Find where the given text appears and provide that cell's center as [x, y] coordinate. 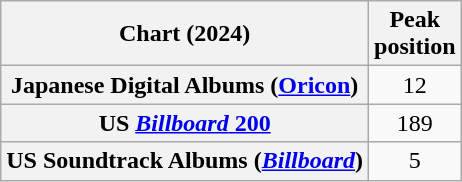
Peakposition [415, 34]
5 [415, 161]
Chart (2024) [185, 34]
US Soundtrack Albums (Billboard) [185, 161]
US Billboard 200 [185, 123]
Japanese Digital Albums (Oricon) [185, 85]
189 [415, 123]
12 [415, 85]
